Detect which cell encompasses the target text, then output its (x, y) center coordinate. 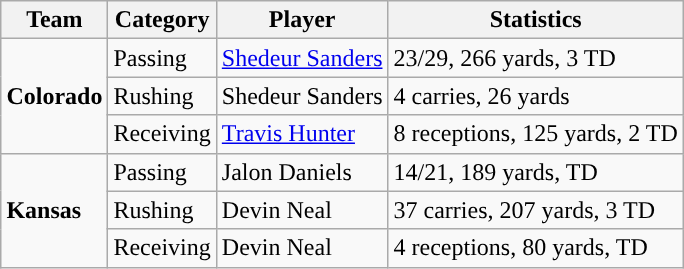
Team (54, 20)
4 receptions, 80 yards, TD (536, 248)
8 receptions, 125 yards, 2 TD (536, 134)
Player (302, 20)
Kansas (54, 210)
Jalon Daniels (302, 172)
37 carries, 207 yards, 3 TD (536, 210)
Travis Hunter (302, 134)
23/29, 266 yards, 3 TD (536, 58)
4 carries, 26 yards (536, 96)
Statistics (536, 20)
Colorado (54, 96)
Category (162, 20)
14/21, 189 yards, TD (536, 172)
